From the cell containing the given text, extract its center point as (X, Y) coordinate. 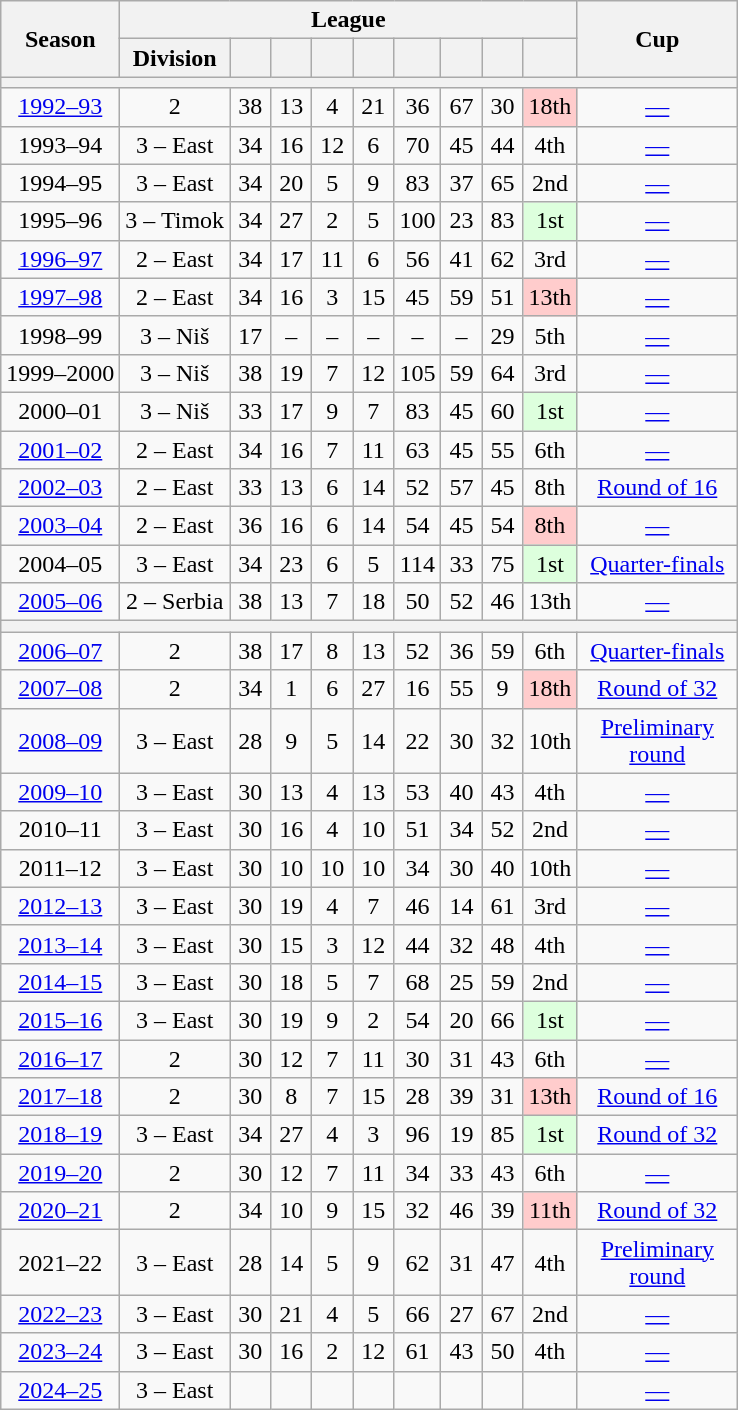
57 (462, 488)
1993–94 (60, 145)
11th (550, 1211)
41 (462, 259)
2019–20 (60, 1173)
2022–23 (60, 1314)
1994–95 (60, 183)
70 (418, 145)
Cup (658, 39)
1995–96 (60, 221)
105 (418, 373)
2013–14 (60, 944)
2009–10 (60, 792)
2006–07 (60, 651)
2024–25 (60, 1390)
1997–98 (60, 297)
22 (418, 740)
2 – Serbia (175, 602)
100 (418, 221)
1992–93 (60, 107)
53 (418, 792)
29 (502, 335)
2007–08 (60, 689)
85 (502, 1135)
114 (418, 564)
68 (418, 982)
63 (418, 449)
1996–97 (60, 259)
25 (462, 982)
65 (502, 183)
96 (418, 1135)
47 (502, 1262)
2002–03 (60, 488)
48 (502, 944)
75 (502, 564)
2004–05 (60, 564)
2012–13 (60, 906)
2016–17 (60, 1059)
2023–24 (60, 1352)
2001–02 (60, 449)
3 – Timok (175, 221)
2018–19 (60, 1135)
Season (60, 39)
2003–04 (60, 526)
1998–99 (60, 335)
1999–2000 (60, 373)
2011–12 (60, 868)
2000–01 (60, 411)
2005–06 (60, 602)
Division (175, 58)
2017–18 (60, 1097)
2015–16 (60, 1020)
37 (462, 183)
2014–15 (60, 982)
60 (502, 411)
2008–09 (60, 740)
2020–21 (60, 1211)
2021–22 (60, 1262)
56 (418, 259)
1 (292, 689)
2010–11 (60, 830)
5th (550, 335)
64 (502, 373)
League (348, 20)
